Find where the given text appears and provide that cell's center as (x, y) coordinate. 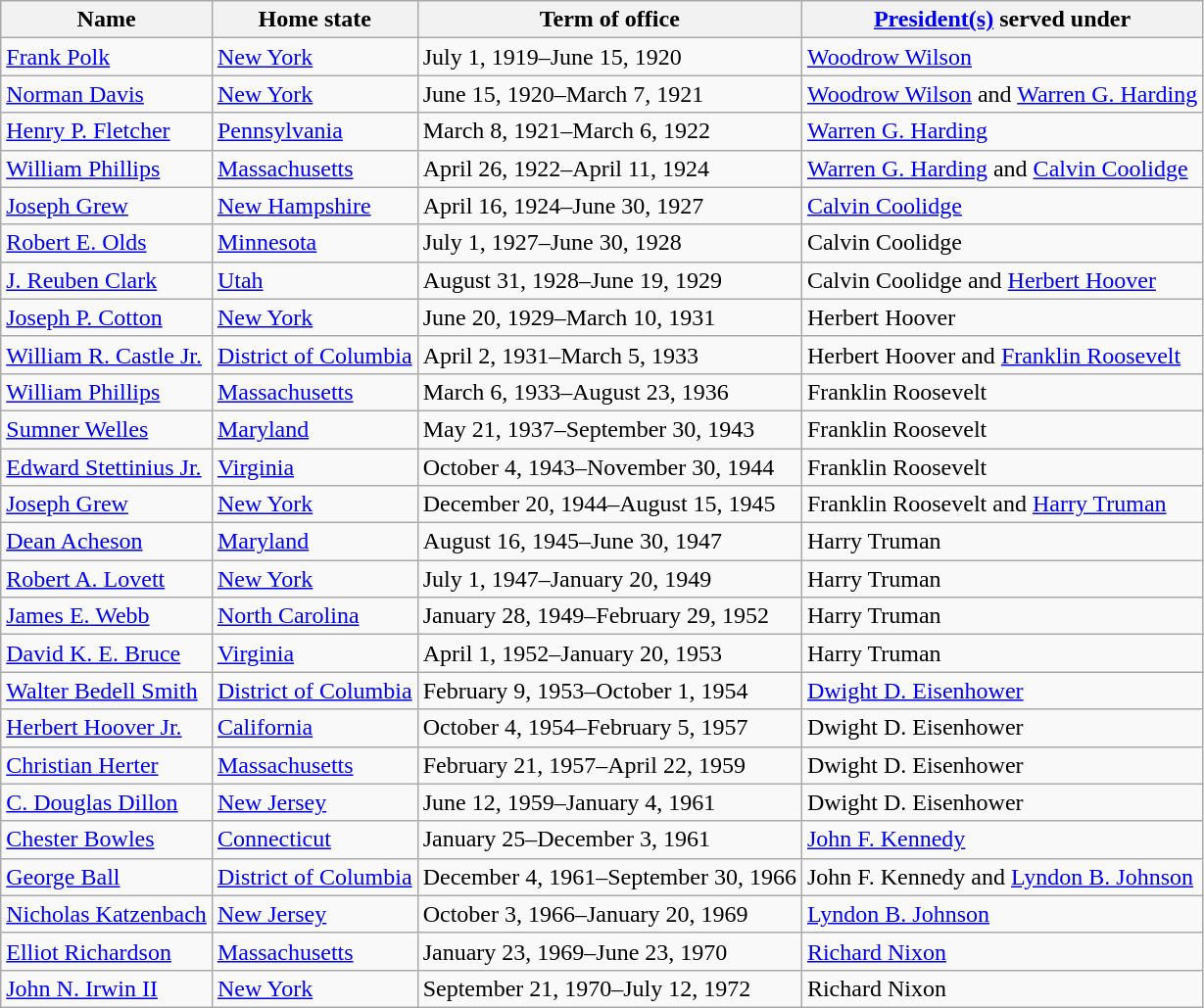
Chester Bowles (107, 840)
Woodrow Wilson and Warren G. Harding (1001, 94)
Connecticut (314, 840)
Franklin Roosevelt and Harry Truman (1001, 504)
Henry P. Fletcher (107, 131)
Norman Davis (107, 94)
Lyndon B. Johnson (1001, 914)
June 12, 1959–January 4, 1961 (609, 802)
Christian Herter (107, 765)
January 23, 1969–June 23, 1970 (609, 951)
J. Reuben Clark (107, 280)
Nicholas Katzenbach (107, 914)
January 25–December 3, 1961 (609, 840)
Utah (314, 280)
Woodrow Wilson (1001, 57)
John N. Irwin II (107, 988)
August 16, 1945–June 30, 1947 (609, 542)
August 31, 1928–June 19, 1929 (609, 280)
Term of office (609, 20)
March 6, 1933–August 23, 1936 (609, 392)
Robert E. Olds (107, 243)
April 1, 1952–January 20, 1953 (609, 653)
John F. Kennedy (1001, 840)
John F. Kennedy and Lyndon B. Johnson (1001, 877)
Pennsylvania (314, 131)
July 1, 1927–June 30, 1928 (609, 243)
Dean Acheson (107, 542)
Calvin Coolidge and Herbert Hoover (1001, 280)
Home state (314, 20)
January 28, 1949–February 29, 1952 (609, 616)
July 1, 1947–January 20, 1949 (609, 579)
March 8, 1921–March 6, 1922 (609, 131)
Warren G. Harding (1001, 131)
William R. Castle Jr. (107, 355)
July 1, 1919–June 15, 1920 (609, 57)
Herbert Hoover (1001, 317)
February 9, 1953–October 1, 1954 (609, 691)
George Ball (107, 877)
Edward Stettinius Jr. (107, 467)
Joseph P. Cotton (107, 317)
April 26, 1922–April 11, 1924 (609, 168)
Warren G. Harding and Calvin Coolidge (1001, 168)
California (314, 728)
Walter Bedell Smith (107, 691)
Name (107, 20)
June 20, 1929–March 10, 1931 (609, 317)
December 4, 1961–September 30, 1966 (609, 877)
June 15, 1920–March 7, 1921 (609, 94)
December 20, 1944–August 15, 1945 (609, 504)
Herbert Hoover Jr. (107, 728)
C. Douglas Dillon (107, 802)
Elliot Richardson (107, 951)
James E. Webb (107, 616)
April 2, 1931–March 5, 1933 (609, 355)
North Carolina (314, 616)
October 4, 1954–February 5, 1957 (609, 728)
October 4, 1943–November 30, 1944 (609, 467)
April 16, 1924–June 30, 1927 (609, 206)
May 21, 1937–September 30, 1943 (609, 429)
September 21, 1970–July 12, 1972 (609, 988)
February 21, 1957–April 22, 1959 (609, 765)
Robert A. Lovett (107, 579)
Herbert Hoover and Franklin Roosevelt (1001, 355)
Minnesota (314, 243)
October 3, 1966–January 20, 1969 (609, 914)
Frank Polk (107, 57)
David K. E. Bruce (107, 653)
Sumner Welles (107, 429)
President(s) served under (1001, 20)
New Hampshire (314, 206)
